Output the [X, Y] coordinate of the center of the cell containing the given text.  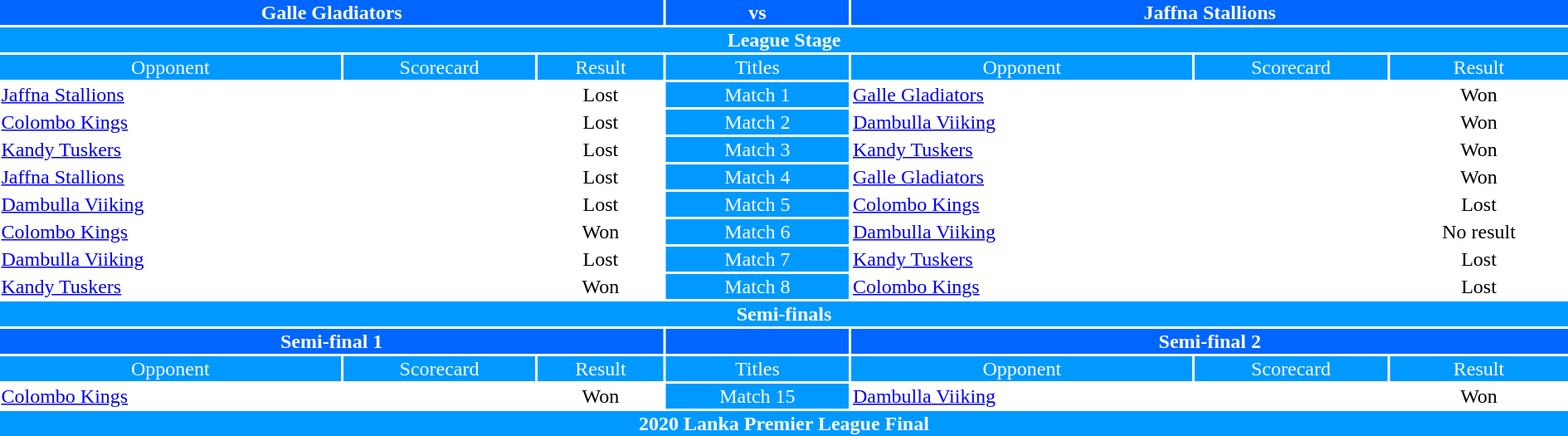
Semi-finals [784, 314]
Match 4 [757, 177]
vs [757, 12]
Match 5 [757, 204]
Match 15 [757, 396]
Match 2 [757, 122]
Semi-final 2 [1210, 341]
No result [1478, 232]
Match 8 [757, 287]
Match 6 [757, 232]
2020 Lanka Premier League Final [784, 424]
League Stage [784, 40]
Match 1 [757, 95]
Semi-final 1 [332, 341]
Match 7 [757, 259]
Match 3 [757, 149]
